Determine the [x, y] coordinate at the center of the cell enclosing the given text.  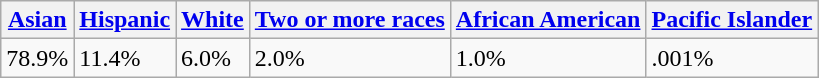
.001% [732, 58]
African American [548, 20]
Hispanic [125, 20]
6.0% [213, 58]
11.4% [125, 58]
78.9% [38, 58]
1.0% [548, 58]
Asian [38, 20]
White [213, 20]
Two or more races [350, 20]
Pacific Islander [732, 20]
2.0% [350, 58]
